For the text-containing cell, return its midpoint in [X, Y] coordinate format. 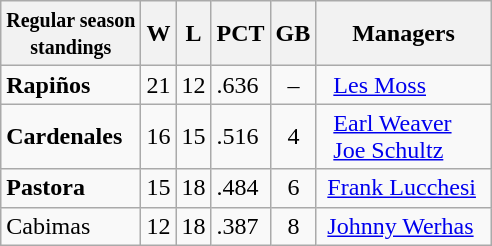
.636 [240, 85]
PCT [240, 34]
GB [293, 34]
Regular seasonstandings [71, 34]
.516 [240, 136]
.387 [240, 226]
Managers [404, 34]
Pastora [71, 188]
Johnny Werhas [404, 226]
Cardenales [71, 136]
4 [293, 136]
W [158, 34]
Cabimas [71, 226]
8 [293, 226]
Les Moss [404, 85]
6 [293, 188]
Frank Lucchesi [404, 188]
21 [158, 85]
16 [158, 136]
.484 [240, 188]
Earl Weaver Joe Schultz [404, 136]
Rapiños [71, 85]
L [194, 34]
– [293, 85]
